Extract the (X, Y) coordinate from the center of the cell holding the provided text.  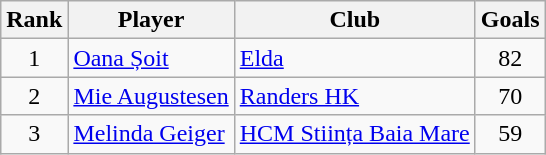
Goals (510, 20)
Oana Șoit (151, 58)
Player (151, 20)
Club (354, 20)
82 (510, 58)
3 (34, 134)
Randers HK (354, 96)
1 (34, 58)
2 (34, 96)
HCM Stiința Baia Mare (354, 134)
Melinda Geiger (151, 134)
Mie Augustesen (151, 96)
Elda (354, 58)
Rank (34, 20)
70 (510, 96)
59 (510, 134)
